Scan for the cell matching the given text and deliver its (x, y) coordinate at center. 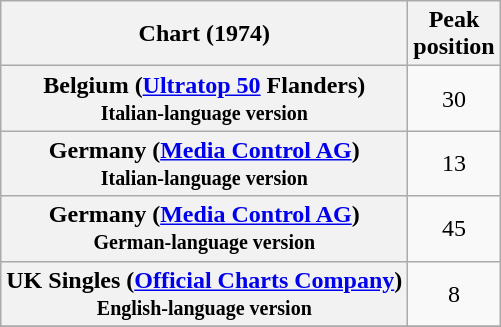
13 (454, 164)
Belgium (Ultratop 50 Flanders)Italian-language version (204, 98)
Germany (Media Control AG)German-language version (204, 228)
Germany (Media Control AG)Italian-language version (204, 164)
Chart (1974) (204, 34)
30 (454, 98)
8 (454, 294)
UK Singles (Official Charts Company)English-language version (204, 294)
45 (454, 228)
Peakposition (454, 34)
